Locate the cell with the specified text and output its [x, y] center coordinate. 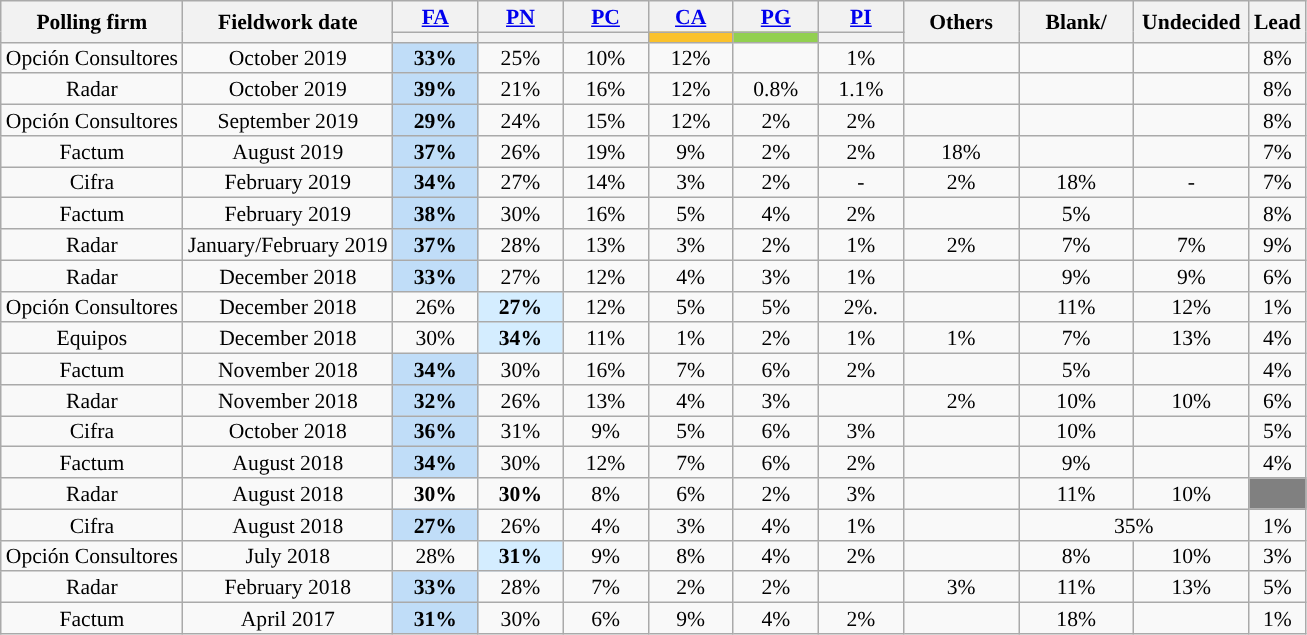
Blank/ [1076, 22]
15% [606, 120]
19% [606, 152]
July 2018 [288, 556]
January/February 2019 [288, 244]
PN [520, 16]
Polling firm [92, 22]
August 2019 [288, 152]
35% [1134, 524]
1.1% [860, 90]
April 2017 [288, 618]
October 2018 [288, 432]
February 2018 [288, 588]
Fieldwork date [288, 22]
PI [860, 16]
14% [606, 182]
21% [520, 90]
32% [436, 400]
29% [436, 120]
36% [436, 432]
PC [606, 16]
0.8% [776, 90]
24% [520, 120]
September 2019 [288, 120]
2%. [860, 306]
FA [436, 16]
Lead [1278, 22]
39% [436, 90]
38% [436, 214]
PG [776, 16]
Others [960, 22]
Equipos [92, 338]
25% [520, 58]
CA [690, 16]
Undecided [1192, 22]
